Return the (X, Y) coordinate for the center point of the cell that contains the specified text.  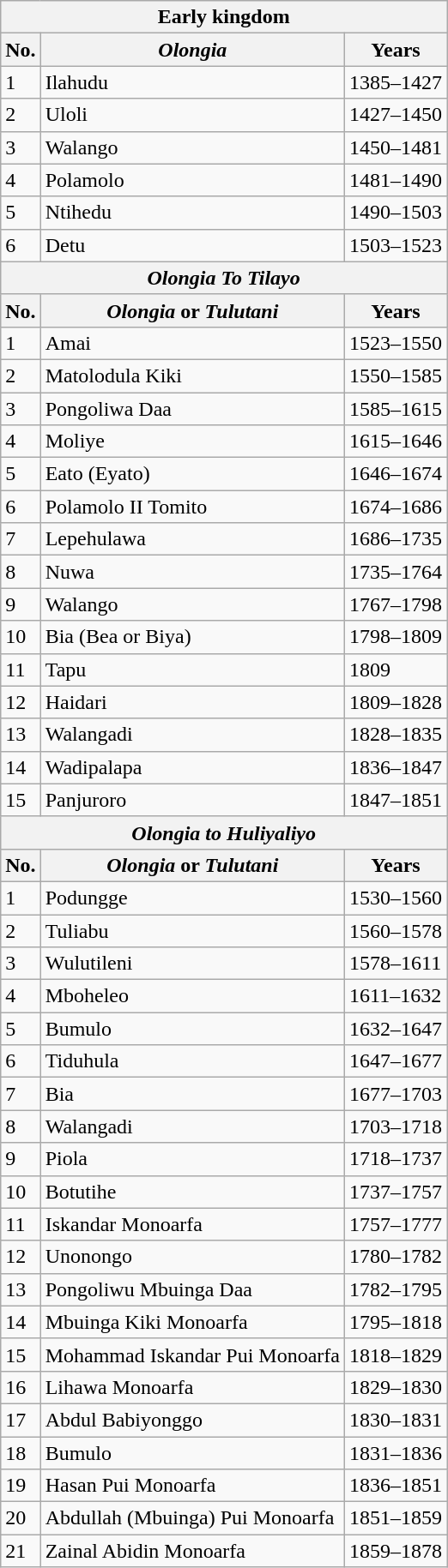
1674–1686 (395, 507)
Mbuinga Kiki Monoarfa (192, 1322)
Amai (192, 343)
Bia (192, 1094)
Ilahudu (192, 82)
Abdul Babiyonggo (192, 1420)
1831–1836 (395, 1453)
1847–1851 (395, 800)
Olongia to Huliyaliyo (224, 832)
1828–1835 (395, 735)
1757–1777 (395, 1224)
Panjuroro (192, 800)
Zainal Abidin Monoarfa (192, 1551)
Podungge (192, 898)
1836–1851 (395, 1486)
1585–1615 (395, 409)
1798–1809 (395, 637)
Pongoliwa Daa (192, 409)
1490–1503 (395, 213)
1503–1523 (395, 245)
1523–1550 (395, 343)
Polamolo (192, 180)
1829–1830 (395, 1387)
Lepehulawa (192, 539)
Moliye (192, 442)
Tiduhula (192, 1061)
Pongoliwu Mbuinga Daa (192, 1289)
1795–1818 (395, 1322)
1578–1611 (395, 964)
1647–1677 (395, 1061)
17 (21, 1420)
1632–1647 (395, 1029)
Nuwa (192, 572)
1851–1859 (395, 1518)
1611–1632 (395, 996)
Botutihe (192, 1192)
Early kingdom (224, 17)
Piola (192, 1159)
1615–1646 (395, 442)
1809 (395, 670)
19 (21, 1486)
1830–1831 (395, 1420)
Ntihedu (192, 213)
1677–1703 (395, 1094)
1737–1757 (395, 1192)
Eato (Eyato) (192, 474)
1780–1782 (395, 1257)
1836–1847 (395, 767)
1481–1490 (395, 180)
1686–1735 (395, 539)
1450–1481 (395, 147)
20 (21, 1518)
1718–1737 (395, 1159)
Detu (192, 245)
Mohammad Iskandar Pui Monoarfa (192, 1355)
Mboheleo (192, 996)
1859–1878 (395, 1551)
Wadipalapa (192, 767)
Tuliabu (192, 930)
21 (21, 1551)
Uloli (192, 115)
1646–1674 (395, 474)
Iskandar Monoarfa (192, 1224)
Haidari (192, 702)
1818–1829 (395, 1355)
Tapu (192, 670)
Unonongo (192, 1257)
Matolodula Kiki (192, 375)
16 (21, 1387)
1550–1585 (395, 375)
1427–1450 (395, 115)
Polamolo II Tomito (192, 507)
Olongia To Tilayo (224, 278)
Hasan Pui Monoarfa (192, 1486)
1385–1427 (395, 82)
1703–1718 (395, 1126)
Olongia (192, 50)
1735–1764 (395, 572)
1809–1828 (395, 702)
Abdullah (Mbuinga) Pui Monoarfa (192, 1518)
1782–1795 (395, 1289)
Lihawa Monoarfa (192, 1387)
Bia (Bea or Biya) (192, 637)
1530–1560 (395, 898)
1767–1798 (395, 604)
1560–1578 (395, 930)
18 (21, 1453)
Wulutileni (192, 964)
